Return the [x, y] coordinate for the center point of the cell that contains the specified text.  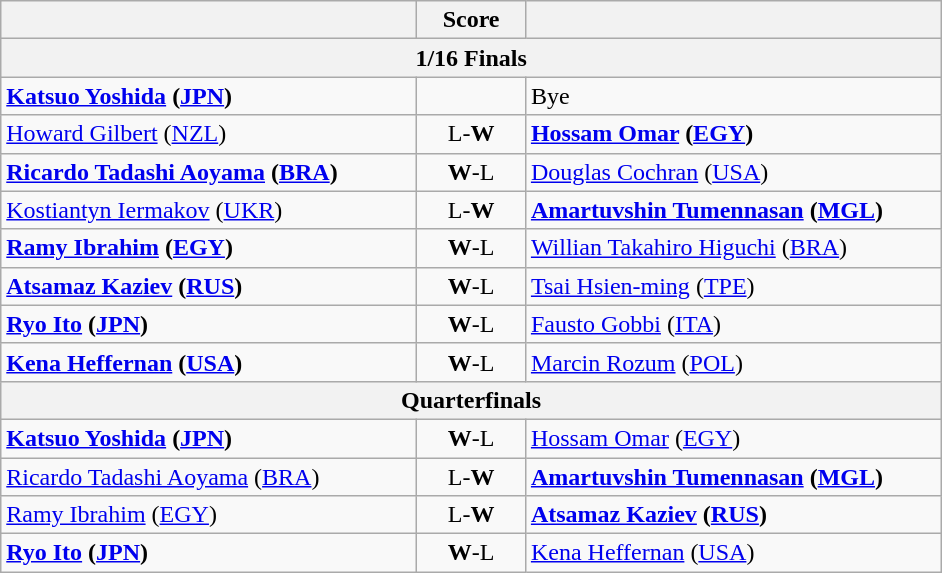
1/16 Finals [472, 58]
Tsai Hsien-ming (TPE) [733, 286]
Howard Gilbert (NZL) [209, 134]
Kostiantyn Iermakov (UKR) [209, 210]
Score [472, 20]
Douglas Cochran (USA) [733, 172]
Bye [733, 96]
Fausto Gobbi (ITA) [733, 324]
Marcin Rozum (POL) [733, 362]
Willian Takahiro Higuchi (BRA) [733, 248]
Quarterfinals [472, 400]
